Output the (x, y) coordinate of the center of the cell containing the given text.  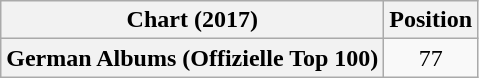
German Albums (Offizielle Top 100) (192, 58)
77 (431, 58)
Chart (2017) (192, 20)
Position (431, 20)
